Search for the cell housing the specified text and yield its (X, Y) center coordinate. 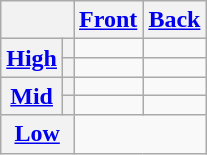
Front (108, 20)
High (32, 58)
Mid (32, 96)
Low (38, 134)
Back (174, 20)
